Pinpoint the cell where the given text exists, returning its [x, y] midpoint coordinate. 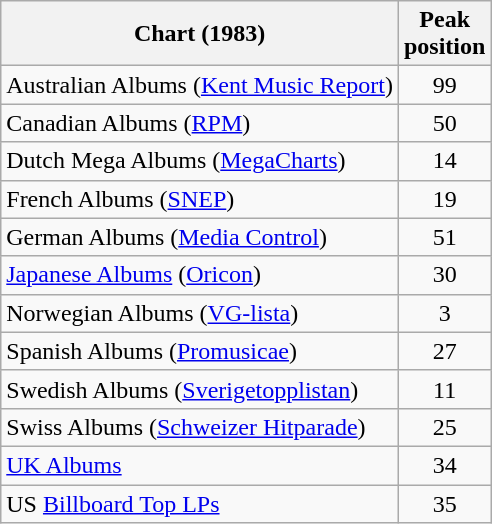
51 [444, 237]
25 [444, 427]
11 [444, 389]
27 [444, 351]
UK Albums [200, 465]
99 [444, 85]
Dutch Mega Albums (MegaCharts) [200, 161]
Canadian Albums (RPM) [200, 123]
Norwegian Albums (VG-lista) [200, 313]
Swedish Albums (Sverigetopplistan) [200, 389]
19 [444, 199]
Spanish Albums (Promusicae) [200, 351]
US Billboard Top LPs [200, 503]
34 [444, 465]
Japanese Albums (Oricon) [200, 275]
14 [444, 161]
Peakposition [444, 34]
30 [444, 275]
3 [444, 313]
Swiss Albums (Schweizer Hitparade) [200, 427]
35 [444, 503]
German Albums (Media Control) [200, 237]
50 [444, 123]
Australian Albums (Kent Music Report) [200, 85]
Chart (1983) [200, 34]
French Albums (SNEP) [200, 199]
